From the cell containing the given text, extract its center point as (X, Y) coordinate. 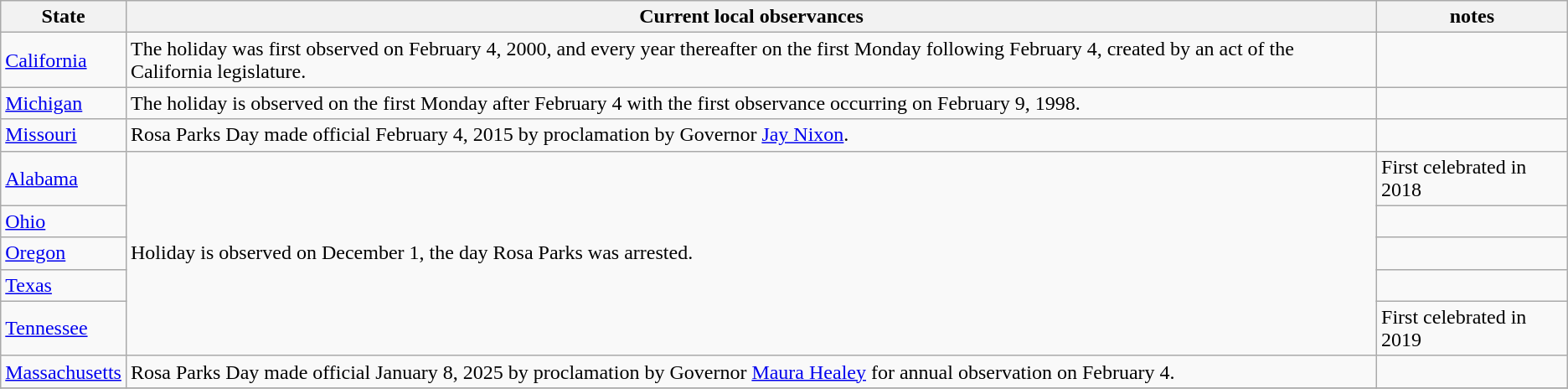
Alabama (64, 178)
Massachusetts (64, 371)
Holiday is observed on December 1, the day Rosa Parks was arrested. (750, 253)
Current local observances (750, 17)
State (64, 17)
Oregon (64, 253)
Missouri (64, 135)
Texas (64, 285)
The holiday is observed on the first Monday after February 4 with the first observance occurring on February 9, 1998. (750, 103)
California (64, 60)
Ohio (64, 221)
First celebrated in 2019 (1473, 329)
Michigan (64, 103)
Rosa Parks Day made official January 8, 2025 by proclamation by Governor Maura Healey for annual observation on February 4. (750, 371)
notes (1473, 17)
Rosa Parks Day made official February 4, 2015 by proclamation by Governor Jay Nixon. (750, 135)
First celebrated in 2018 (1473, 178)
Tennessee (64, 329)
